Return (X, Y) of the center of cell containing provided text 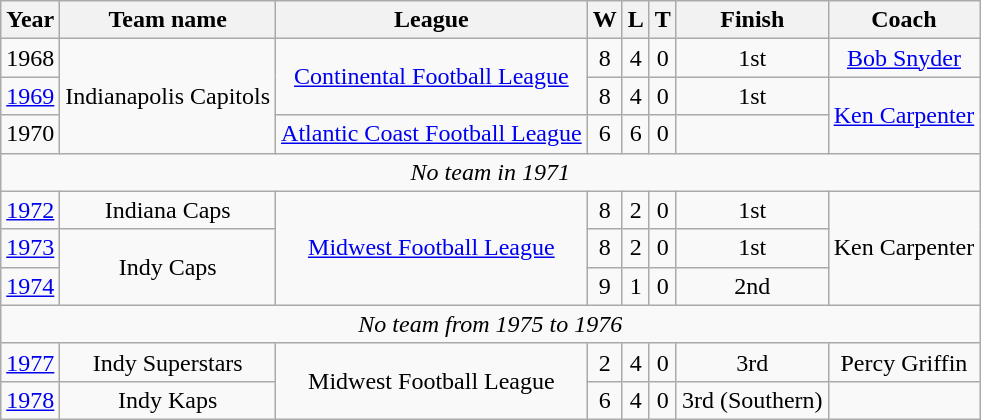
1978 (30, 400)
Bob Snyder (904, 58)
Year (30, 20)
Indiana Caps (168, 210)
W (604, 20)
Percy Griffin (904, 362)
Coach (904, 20)
Atlantic Coast Football League (432, 134)
3rd (Southern) (752, 400)
Finish (752, 20)
9 (604, 286)
Indy Superstars (168, 362)
L (636, 20)
Indy Kaps (168, 400)
1977 (30, 362)
T (662, 20)
No team in 1971 (490, 172)
1973 (30, 248)
2nd (752, 286)
Team name (168, 20)
1968 (30, 58)
League (432, 20)
Indianapolis Capitols (168, 96)
1972 (30, 210)
Continental Football League (432, 77)
1970 (30, 134)
No team from 1975 to 1976 (490, 324)
1969 (30, 96)
Indy Caps (168, 267)
1 (636, 286)
1974 (30, 286)
3rd (752, 362)
